Find where the given text appears and provide that cell's center as (x, y) coordinate. 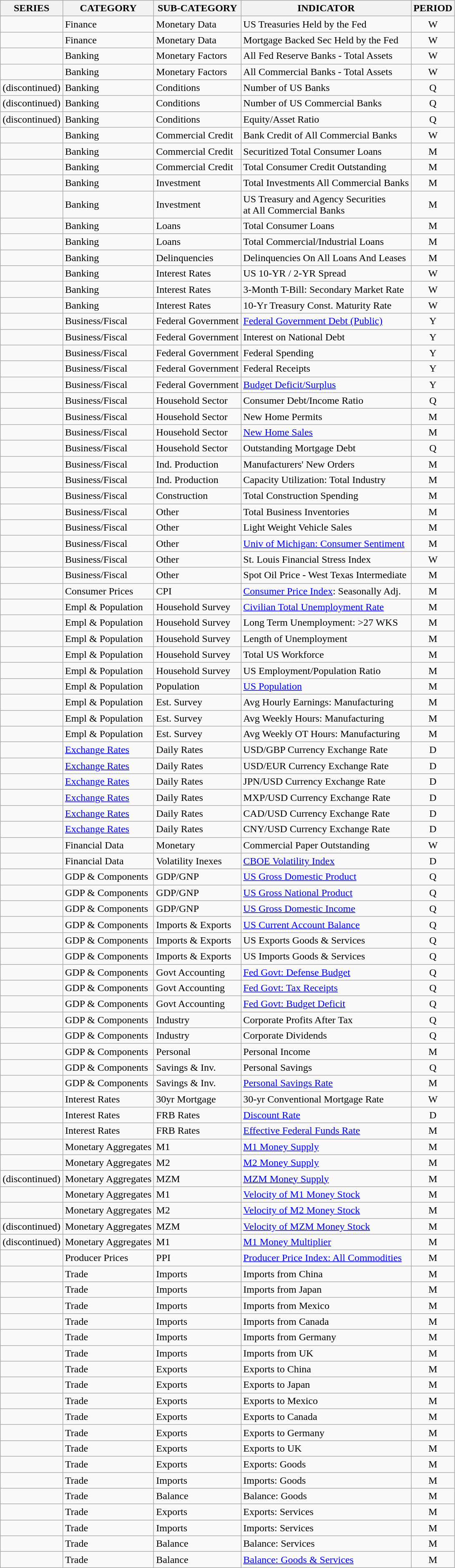
Total Consumer Loans (326, 226)
Consumer Price Index: Seasonally Adj. (326, 591)
Velocity of MZM Money Stock (326, 1226)
10-Yr Treasury Const. Maturity Rate (326, 305)
USD/GBP Currency Exchange Rate (326, 750)
SUB-CATEGORY (198, 8)
Fed Govt: Tax Receipts (326, 988)
Avg Weekly OT Hours: Manufacturing (326, 734)
INDICATOR (326, 8)
PERIOD (433, 8)
Monetary (198, 845)
30yr Mortgage (198, 1099)
Delinquencies On All Loans And Leases (326, 258)
US Treasuries Held by the Fed (326, 24)
New Home Permits (326, 416)
Bank Credit of All Commercial Banks (326, 135)
Imports: Services (326, 1528)
Interest on National Debt (326, 337)
JPN/USD Currency Exchange Rate (326, 782)
Federal Spending (326, 353)
M1 Money Supply (326, 1147)
US Current Account Balance (326, 924)
Exports to Canada (326, 1417)
Effective Federal Funds Rate (326, 1131)
Total Investments All Commercial Banks (326, 183)
Producer Price Index: All Commodities (326, 1258)
Total US Workforce (326, 654)
Balance: Services (326, 1544)
PPI (198, 1258)
Discount Rate (326, 1115)
Corporate Dividends (326, 1036)
US Gross Domestic Product (326, 877)
Number of US Commercial Banks (326, 103)
Imports from Mexico (326, 1306)
US Treasury and Agency Securitiesat All Commercial Banks (326, 204)
M1 Money Multiplier (326, 1242)
Population (198, 686)
Personal Savings Rate (326, 1083)
Imports from Germany (326, 1337)
Exports to Japan (326, 1385)
Capacity Utilization: Total Industry (326, 480)
Velocity of M1 Money Stock (326, 1194)
CATEGORY (108, 8)
Balance: Goods & Services (326, 1560)
Total Commercial/Industrial Loans (326, 242)
Length of Unemployment (326, 639)
Consumer Debt/Income Ratio (326, 400)
MZM Money Supply (326, 1178)
Securitized Total Consumer Loans (326, 151)
Long Term Unemployment: >27 WKS (326, 623)
US 10-YR / 2-YR Spread (326, 274)
USD/EUR Currency Exchange Rate (326, 766)
US Gross National Product (326, 893)
Federal Receipts (326, 369)
Balance: Goods (326, 1496)
US Gross Domestic Income (326, 909)
3-Month T-Bill: Secondary Market Rate (326, 289)
Volatility Inexes (198, 861)
Imports from China (326, 1274)
SERIES (32, 8)
Exports: Services (326, 1512)
CPI (198, 591)
Avg Hourly Earnings: Manufacturing (326, 702)
30-yr Conventional Mortgage Rate (326, 1099)
Univ of Michigan: Consumer Sentiment (326, 544)
Personal Savings (326, 1067)
Exports to Mexico (326, 1401)
Exports: Goods (326, 1464)
Commercial Paper Outstanding (326, 845)
Total Construction Spending (326, 496)
Delinquencies (198, 258)
Imports from UK (326, 1353)
Velocity of M2 Money Stock (326, 1210)
Avg Weekly Hours: Manufacturing (326, 718)
CAD/USD Currency Exchange Rate (326, 813)
CNY/USD Currency Exchange Rate (326, 829)
Personal (198, 1052)
Civilian Total Unemployment Rate (326, 607)
Equity/Asset Ratio (326, 119)
M2 Money Supply (326, 1163)
Fed Govt: Defense Budget (326, 972)
US Employment/Population Ratio (326, 670)
Fed Govt: Budget Deficit (326, 1004)
Personal Income (326, 1052)
Outstanding Mortgage Debt (326, 448)
Federal Government Debt (Public) (326, 321)
Manufacturers' New Orders (326, 464)
Imports from Canada (326, 1321)
Producer Prices (108, 1258)
Imports: Goods (326, 1480)
Corporate Profits After Tax (326, 1020)
CBOE Volatility Index (326, 861)
Number of US Banks (326, 88)
Imports from Japan (326, 1290)
Total Consumer Credit Outstanding (326, 167)
Total Business Inventories (326, 512)
Exports to Germany (326, 1432)
All Commercial Banks - Total Assets (326, 72)
St. Louis Financial Stress Index (326, 559)
Budget Deficit/Surplus (326, 385)
Light Weight Vehicle Sales (326, 528)
Construction (198, 496)
Spot Oil Price - West Texas Intermediate (326, 575)
US Imports Goods & Services (326, 956)
New Home Sales (326, 432)
Mortgage Backed Sec Held by the Fed (326, 40)
US Exports Goods & Services (326, 940)
US Population (326, 686)
Exports to UK (326, 1448)
Exports to China (326, 1369)
MXP/USD Currency Exchange Rate (326, 798)
All Fed Reserve Banks - Total Assets (326, 56)
Consumer Prices (108, 591)
